From the cell containing the given text, extract its center point as [X, Y] coordinate. 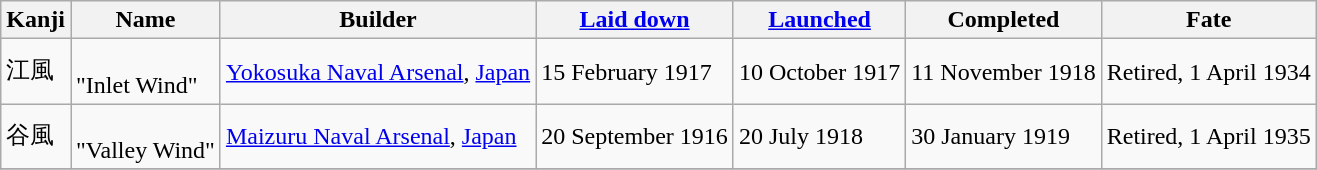
Maizuru Naval Arsenal, Japan [378, 136]
30 January 1919 [1004, 136]
Name [145, 20]
Yokosuka Naval Arsenal, Japan [378, 72]
Kanji [36, 20]
20 July 1918 [819, 136]
Fate [1208, 20]
11 November 1918 [1004, 72]
Retired, 1 April 1935 [1208, 136]
20 September 1916 [635, 136]
15 February 1917 [635, 72]
Laid down [635, 20]
"Valley Wind" [145, 136]
江風 [36, 72]
10 October 1917 [819, 72]
谷風 [36, 136]
Retired, 1 April 1934 [1208, 72]
Completed [1004, 20]
"Inlet Wind" [145, 72]
Launched [819, 20]
Builder [378, 20]
